Capture the cell that displays the provided text and extract its [x, y] central coordinate. 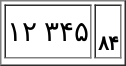
۱۲ ۳۴۵ [48, 31]
۸۴ [108, 31]
